Provide the (X, Y) coordinate of the cell's center where the given text is located.  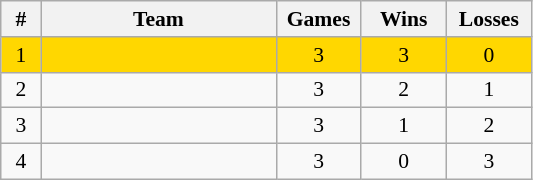
Wins (404, 19)
Team (158, 19)
4 (21, 162)
Losses (488, 19)
# (21, 19)
Games (318, 19)
